From the cell containing the given text, extract its center point as [X, Y] coordinate. 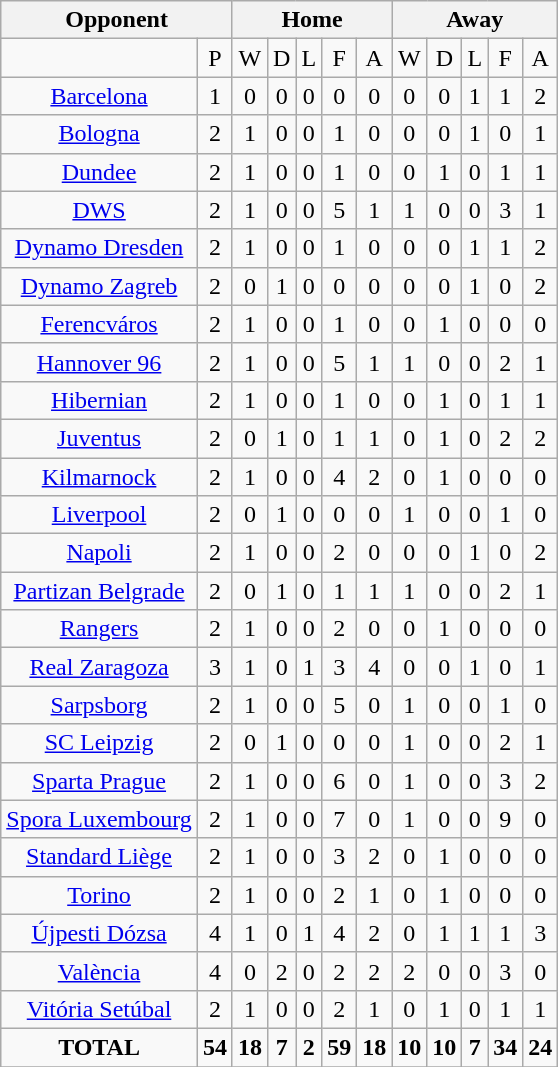
Újpesti Dózsa [100, 933]
TOTAL [100, 1047]
SC Leipzig [100, 743]
Torino [100, 895]
Juventus [100, 438]
54 [214, 1047]
Barcelona [100, 96]
Rangers [100, 629]
Home [312, 20]
Away [475, 20]
Spora Luxembourg [100, 819]
P [214, 58]
Vitória Setúbal [100, 1009]
Bologna [100, 134]
DWS [100, 210]
34 [506, 1047]
Dundee [100, 172]
Ferencváros [100, 324]
24 [540, 1047]
València [100, 971]
9 [506, 819]
59 [340, 1047]
Napoli [100, 553]
Sparta Prague [100, 781]
6 [340, 781]
Partizan Belgrade [100, 591]
Hannover 96 [100, 362]
Real Zaragoza [100, 667]
Dynamo Zagreb [100, 286]
Dynamo Dresden [100, 248]
Liverpool [100, 515]
Hibernian [100, 400]
Opponent [117, 20]
Sarpsborg [100, 705]
Kilmarnock [100, 477]
Standard Liège [100, 857]
